For the text-containing cell, return its midpoint in [X, Y] coordinate format. 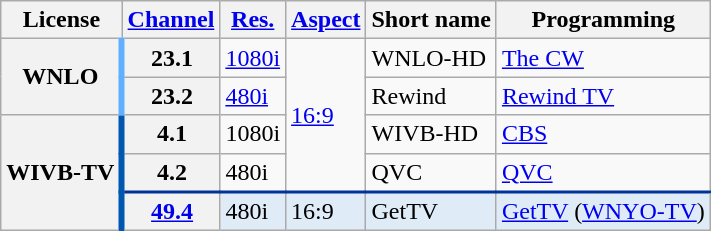
CBS [603, 134]
WNLO-HD [431, 58]
49.4 [171, 212]
4.1 [171, 134]
23.1 [171, 58]
Res. [253, 20]
Rewind [431, 96]
WIVB-TV [62, 173]
The CW [603, 58]
23.2 [171, 96]
License [62, 20]
Rewind TV [603, 96]
WIVB-HD [431, 134]
Short name [431, 20]
Channel [171, 20]
GetTV [431, 212]
4.2 [171, 172]
Programming [603, 20]
GetTV (WNYO-TV) [603, 212]
WNLO [62, 77]
Aspect [326, 20]
